Scan for the cell matching the given text and deliver its [X, Y] coordinate at center. 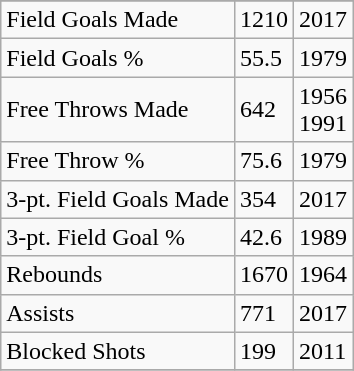
354 [264, 199]
642 [264, 110]
3-pt. Field Goal % [118, 237]
2011 [324, 351]
Assists [118, 313]
1670 [264, 275]
199 [264, 351]
1210 [264, 20]
42.6 [264, 237]
Free Throw % [118, 161]
Rebounds [118, 275]
Blocked Shots [118, 351]
Field Goals % [118, 58]
3-pt. Field Goals Made [118, 199]
1964 [324, 275]
Free Throws Made [118, 110]
19561991 [324, 110]
1989 [324, 237]
75.6 [264, 161]
Field Goals Made [118, 20]
55.5 [264, 58]
771 [264, 313]
